Pinpoint the cell where the given text exists, returning its (x, y) midpoint coordinate. 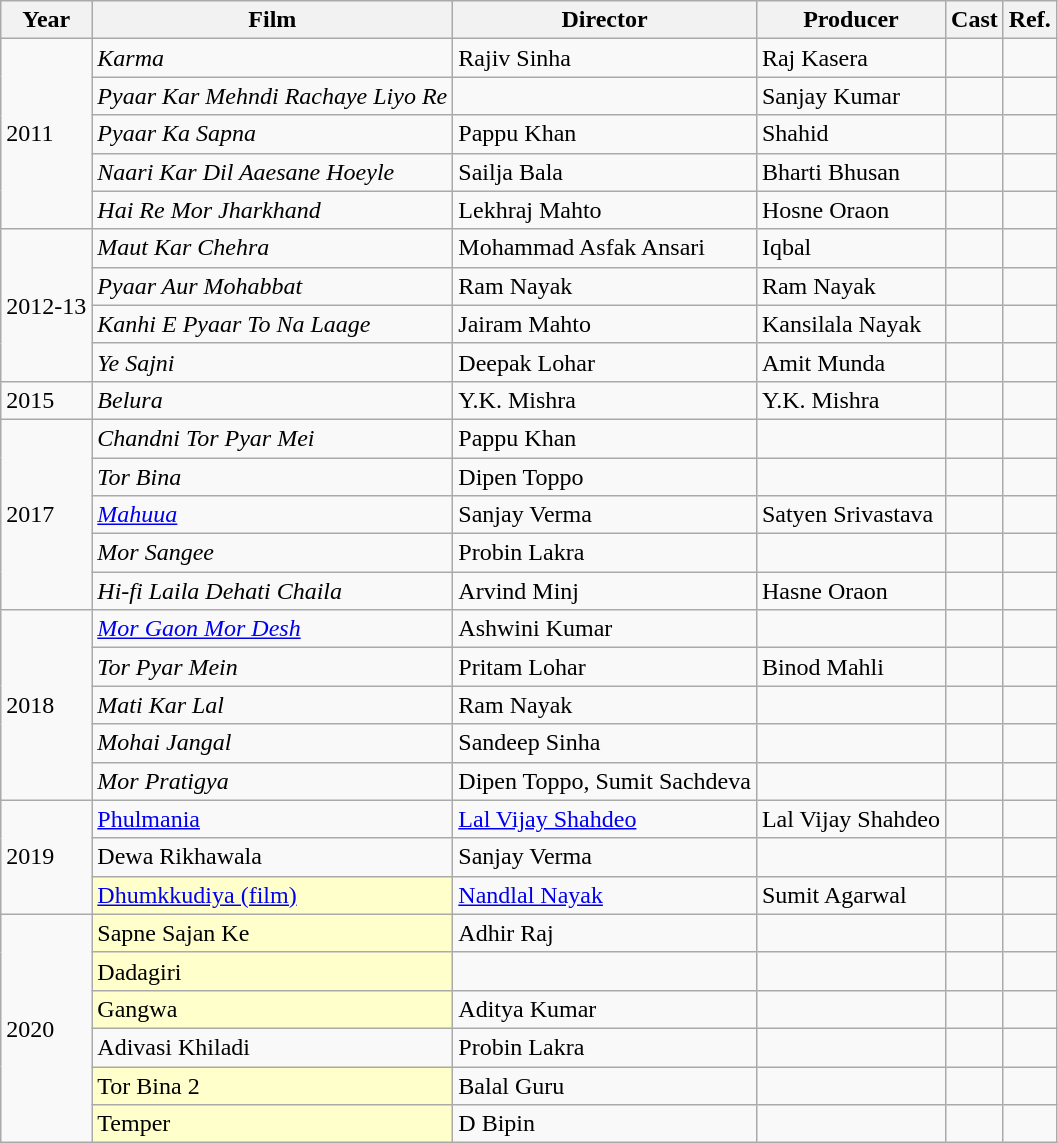
Mati Kar Lal (272, 705)
Phulmania (272, 819)
Mor Sangee (272, 553)
Balal Guru (605, 1085)
Aditya Kumar (605, 1009)
Gangwa (272, 1009)
Pyaar Kar Mehndi Rachaye Liyo Re (272, 96)
Pritam Lohar (605, 667)
Dipen Toppo, Sumit Sachdeva (605, 781)
Dipen Toppo (605, 477)
Rajiv Sinha (605, 58)
Deepak Lohar (605, 362)
Pyaar Ka Sapna (272, 134)
Film (272, 20)
Bharti Bhusan (850, 172)
2015 (46, 400)
Tor Pyar Mein (272, 667)
Kanhi E Pyaar To Na Laage (272, 324)
Mor Gaon Mor Desh (272, 629)
Sandeep Sinha (605, 743)
2020 (46, 1028)
2011 (46, 134)
2019 (46, 857)
Dadagiri (272, 971)
Adivasi Khiladi (272, 1047)
Ye Sajni (272, 362)
Tor Bina (272, 477)
Mohammad Asfak Ansari (605, 248)
Dewa Rikhawala (272, 857)
Mahuua (272, 515)
Producer (850, 20)
Lekhraj Mahto (605, 210)
Sapne Sajan Ke (272, 933)
Mohai Jangal (272, 743)
Hosne Oraon (850, 210)
Year (46, 20)
Tor Bina 2 (272, 1085)
Binod Mahli (850, 667)
Temper (272, 1124)
Iqbal (850, 248)
Maut Kar Chehra (272, 248)
Arvind Minj (605, 591)
2017 (46, 514)
Adhir Raj (605, 933)
Naari Kar Dil Aaesane Hoeyle (272, 172)
Ashwini Kumar (605, 629)
Belura (272, 400)
2012-13 (46, 305)
Hi-fi Laila Dehati Chaila (272, 591)
Sumit Agarwal (850, 895)
D Bipin (605, 1124)
Sailja Bala (605, 172)
2018 (46, 705)
Nandlal Nayak (605, 895)
Satyen Srivastava (850, 515)
Pyaar Aur Mohabbat (272, 286)
Ref. (1030, 20)
Amit Munda (850, 362)
Hai Re Mor Jharkhand (272, 210)
Kansilala Nayak (850, 324)
Dhumkkudiya (film) (272, 895)
Chandni Tor Pyar Mei (272, 438)
Shahid (850, 134)
Hasne Oraon (850, 591)
Sanjay Kumar (850, 96)
Mor Pratigya (272, 781)
Cast (975, 20)
Director (605, 20)
Karma (272, 58)
Jairam Mahto (605, 324)
Raj Kasera (850, 58)
